Return (x, y) of the center of cell containing provided text 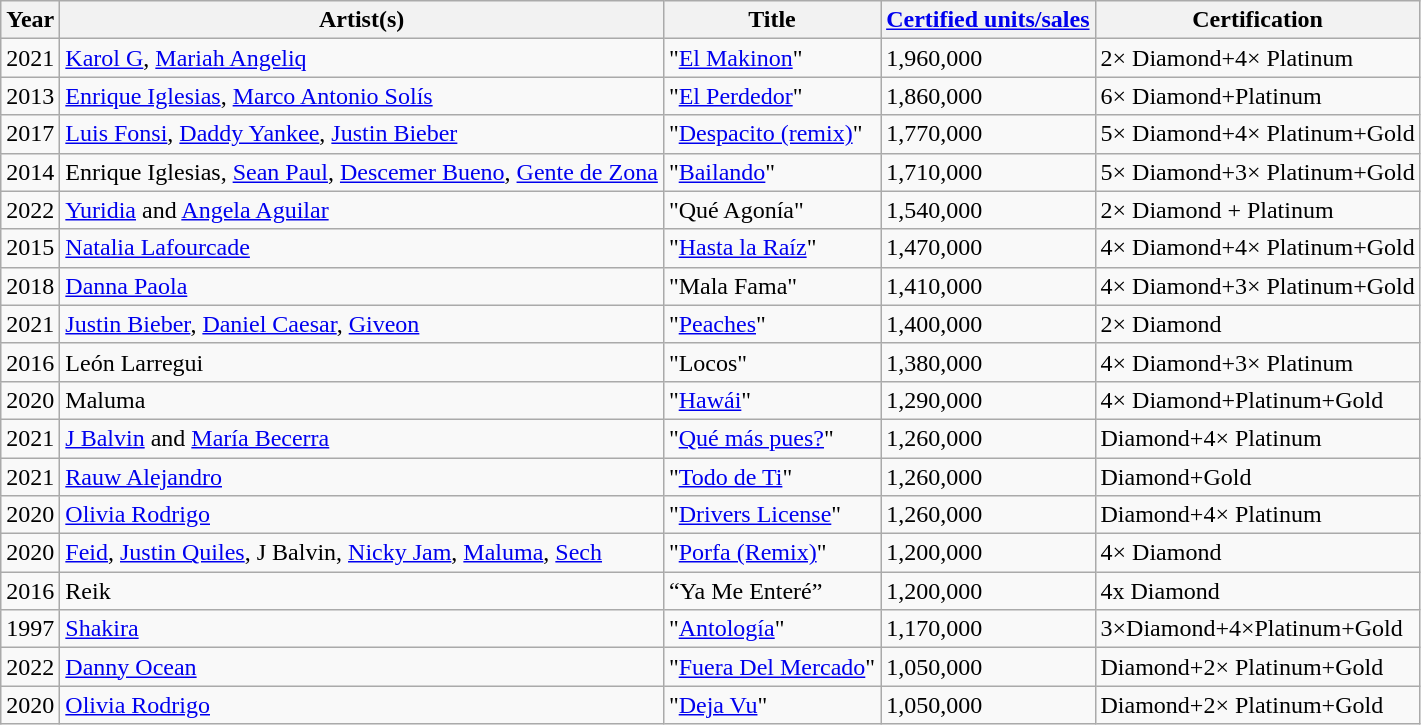
"Peaches" (772, 324)
Diamond+Gold (1258, 477)
Reik (362, 591)
Title (772, 20)
"El Perdedor" (772, 96)
"El Makinon" (772, 58)
2× Diamond (1258, 324)
"Qué Agonía" (772, 210)
Certification (1258, 20)
"Mala Fama" (772, 286)
"Locos" (772, 362)
"Porfa (Remix)" (772, 553)
1997 (30, 629)
1,710,000 (988, 172)
Certified units/sales (988, 20)
2017 (30, 134)
"Deja Vu" (772, 705)
Enrique Iglesias, Sean Paul, Descemer Bueno, Gente de Zona (362, 172)
Yuridia and Angela Aguilar (362, 210)
"Antología" (772, 629)
3×Diamond+4×Platinum+Gold (1258, 629)
"Drivers License" (772, 515)
4x Diamond (1258, 591)
J Balvin and María Becerra (362, 438)
Danny Ocean (362, 667)
5× Diamond+4× Platinum+Gold (1258, 134)
"Bailando" (772, 172)
1,960,000 (988, 58)
2× Diamond + Platinum (1258, 210)
Year (30, 20)
1,290,000 (988, 400)
Danna Paola (362, 286)
Enrique Iglesias, Marco Antonio Solís (362, 96)
2014 (30, 172)
5× Diamond+3× Platinum+Gold (1258, 172)
Justin Bieber, Daniel Caesar, Giveon (362, 324)
"Qué más pues?" (772, 438)
1,400,000 (988, 324)
1,380,000 (988, 362)
4× Diamond+4× Platinum+Gold (1258, 248)
"Fuera Del Mercado" (772, 667)
1,410,000 (988, 286)
4× Diamond (1258, 553)
4× Diamond+Platinum+Gold (1258, 400)
Natalia Lafourcade (362, 248)
2013 (30, 96)
2018 (30, 286)
1,860,000 (988, 96)
Luis Fonsi, Daddy Yankee, Justin Bieber (362, 134)
2× Diamond+4× Platinum (1258, 58)
Artist(s) (362, 20)
Maluma (362, 400)
Rauw Alejandro (362, 477)
León Larregui (362, 362)
1,540,000 (988, 210)
"Hawái" (772, 400)
“Ya Me Enteré” (772, 591)
Karol G, Mariah Angeliq (362, 58)
6× Diamond+Platinum (1258, 96)
2015 (30, 248)
"Despacito (remix)" (772, 134)
1,170,000 (988, 629)
"Hasta la Raíz" (772, 248)
1,470,000 (988, 248)
1,770,000 (988, 134)
4× Diamond+3× Platinum+Gold (1258, 286)
Shakira (362, 629)
Feid, Justin Quiles, J Balvin, Nicky Jam, Maluma, Sech (362, 553)
4× Diamond+3× Platinum (1258, 362)
"Todo de Ti" (772, 477)
